Capture the cell that displays the provided text and extract its (x, y) central coordinate. 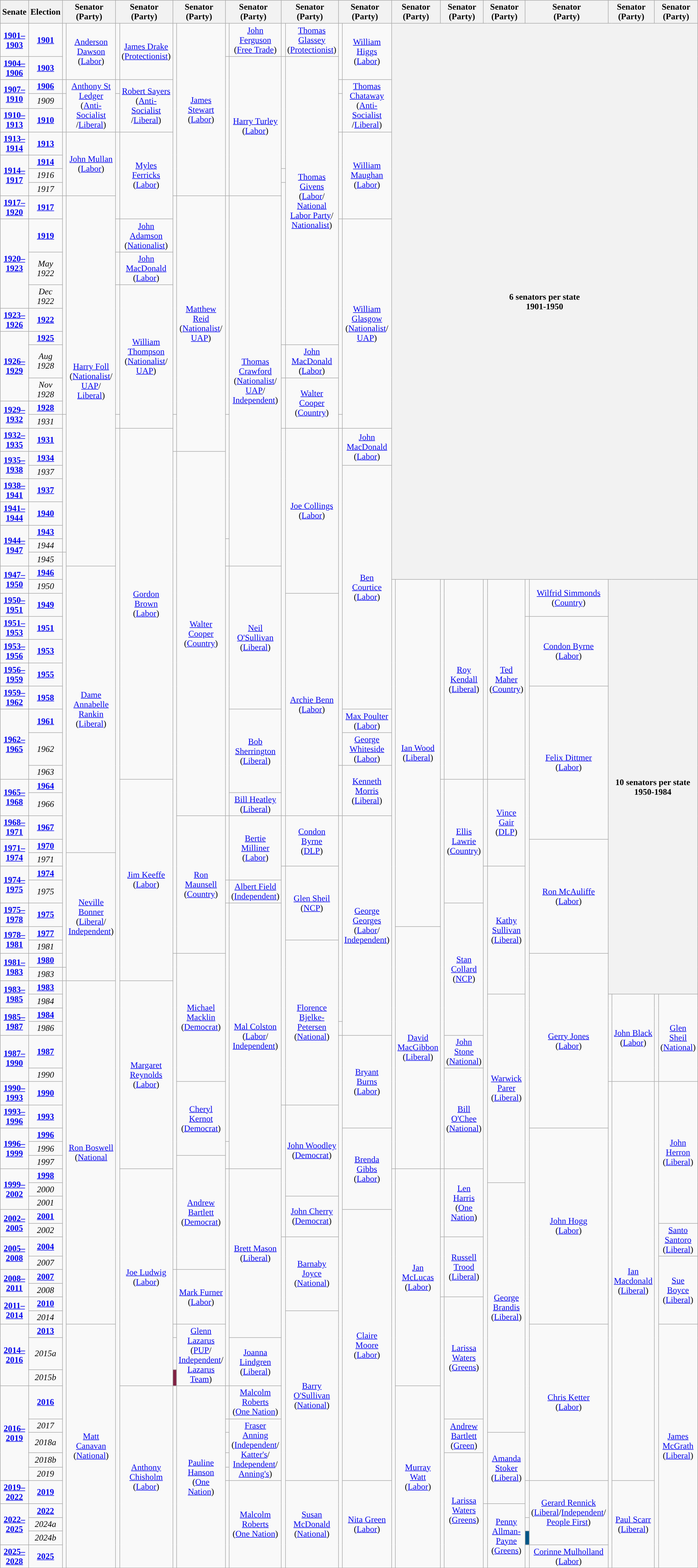
Gerard Rennick(Liberal/Independent/People First) (569, 1512)
Matthew Reid(Nationalist/UAP) (201, 324)
Claire Moore(Labor) (367, 1345)
1929–1932 (14, 415)
Cheryl Kernot(Democrat) (201, 1118)
Harry Foll(Nationalist/UAP/Liberal) (91, 381)
1974–1975 (14, 884)
Margaret Reynolds(Labor) (146, 1075)
1963 (46, 772)
Dec 1922 (46, 296)
1974 (46, 873)
1962 (46, 749)
Aug 1928 (46, 361)
Susan McDonald(National) (312, 1524)
Jim Keeffe(Labor) (146, 880)
1951–1953 (14, 628)
1993 (46, 1117)
1928 (46, 408)
1920–1923 (14, 264)
1932–1935 (14, 440)
1955 (46, 674)
Fraser Anning(Independent/Katter's/Independent/Anning's) (256, 1449)
Paul Scarr(Liberal) (633, 1524)
Ted Maher(Country) (506, 679)
George Georges(Labor/Independent) (367, 925)
Anthony Chisholm(Labor) (146, 1477)
Sue Boyce(Liberal) (678, 1290)
1916 (46, 175)
1909 (46, 101)
Albert Field(Independent) (256, 892)
John Mullan(Labor) (91, 164)
David MacGibbon(Liberal) (418, 1048)
Matt Canavan(National) (91, 1446)
1968–1971 (14, 827)
1951 (46, 628)
Joanna Lindgren(Liberal) (256, 1362)
Bryant Burns(Labor) (367, 1082)
Warwick Parer(Liberal) (506, 1089)
1903 (46, 68)
Pauline Hanson(One Nation) (201, 1477)
1970 (46, 846)
1944 (46, 545)
1926–1929 (14, 366)
Glen Sheil(NCP) (312, 903)
1906 (46, 86)
Michael Macklin(Democrat) (201, 1018)
John Ferguson(Free Trade) (256, 40)
1985–1987 (14, 1022)
1949 (46, 604)
2014–2016 (14, 1355)
Joe Ludwig(Labor) (146, 1277)
1986 (46, 1028)
George Whiteside(Labor) (367, 749)
Myles Ferricks(Labor) (146, 175)
6 senators per state1901-1950 (545, 301)
Senate (14, 12)
Bill O'Chee(National) (464, 1118)
1975–1978 (14, 914)
Florence Bjelke-Petersen(National) (312, 1023)
1987 (46, 1052)
1913–1914 (14, 144)
Thomas Givens(Labor/National Labor Party/Nationalist) (312, 201)
Glenn Lazarus(PUP/Independent/Lazarus Team) (201, 1355)
Russell Trood(Liberal) (464, 1267)
Anthony St Ledger(Anti-Socialist/Liberal) (91, 106)
Jan McLucas(Labor) (418, 1277)
Max Poulter(Labor) (367, 721)
1987–1990 (14, 1058)
John Black(Labor) (633, 1038)
1997 (46, 1162)
2015b (46, 1378)
Robert Sayers(Anti-Socialist/Liberal) (146, 106)
1950 (46, 586)
May 1922 (46, 268)
2004 (46, 1247)
1943 (46, 532)
Chris Ketter(Labor) (569, 1402)
Ron Boswell(National (91, 1152)
Roy Kendall(Liberal) (464, 679)
1904–1906 (14, 68)
1953 (46, 651)
John Cherry(Democrat) (312, 1217)
John Herron(Liberal) (678, 1152)
John Woodley(Democrat) (312, 1150)
Nov 1928 (46, 389)
1907–1910 (14, 94)
1962–1965 (14, 744)
1938–1941 (14, 490)
1923–1926 (14, 319)
Kenneth Morris(Liberal) (367, 791)
2022–2025 (14, 1524)
Bill Heatley(Liberal) (256, 804)
1971 (46, 859)
John Adamson(Nationalist) (146, 235)
1901–1903 (14, 40)
Gerry Jones(Labor) (569, 1041)
Murray Watt(Labor) (418, 1477)
Thomas Glassey(Protectionist) (312, 40)
1946 (46, 573)
John Stone(National) (464, 1052)
Ellis Lawrie(Country) (464, 841)
Bertie Milliner(Labor) (256, 848)
1917–1920 (14, 207)
1914–1917 (14, 175)
2011–2014 (14, 1310)
1950–1951 (14, 604)
1910 (46, 120)
1953–1956 (14, 651)
1941–1944 (14, 514)
1959–1962 (14, 698)
1961 (46, 721)
Barnaby Joyce(National) (312, 1274)
2025 (46, 1556)
Vince Gair(DLP) (506, 823)
1947–1950 (14, 579)
Anderson Dawson(Labor) (91, 51)
Ian Macdonald(Liberal) (633, 1281)
Stan Collard(NCP) (464, 969)
2010 (46, 1304)
Harry Turley(Labor) (256, 126)
2015a (46, 1354)
Ben Courtice(Labor) (367, 587)
2024b (46, 1538)
2022 (46, 1510)
1964 (46, 786)
2016 (46, 1402)
2016–2019 (14, 1433)
James McGrath(Liberal) (678, 1446)
Ron Maunsell(Country) (201, 885)
2025–2028 (14, 1556)
Andrew Bartlett(Democrat) (201, 1212)
2008–2011 (14, 1283)
1935–1938 (14, 465)
Corinne Mulholland(Labor) (569, 1556)
Neville Bonner(Liberal/Independent) (91, 917)
1998 (46, 1175)
2024a (46, 1524)
Kathy Sullivan(Liberal) (506, 930)
1934 (46, 458)
1919 (46, 235)
Thomas Crawford(Nationalist/UAP/Independent) (256, 381)
Neil O'Sullivan(Liberal) (256, 637)
William Thompson(Nationalist/UAP) (146, 356)
1971–1974 (14, 853)
Glen Sheil(National) (678, 1038)
2008 (46, 1290)
William Glasgow(Nationalist/UAP) (367, 324)
1940 (46, 514)
Gordon Brown(Labor) (146, 604)
Joe Collings(Labor) (312, 511)
1983–1985 (14, 994)
1965–1968 (14, 797)
10 senators per state1950-1984 (653, 787)
Mark Furner(Labor) (201, 1297)
1990–1993 (14, 1093)
1922 (46, 319)
2014 (46, 1317)
Dame Annabelle Rankin(Liberal) (91, 709)
Wilfrid Simmonds(Country) (569, 598)
1966 (46, 804)
Andrew Bartlett(Green) (464, 1435)
2019–2022 (14, 1492)
1980 (46, 960)
Election (46, 12)
Felix Dittmer(Labor) (569, 763)
1999–2002 (14, 1189)
1925 (46, 338)
Santo Santoro(Liberal) (678, 1240)
1913 (46, 144)
James Stewart(Labor) (201, 110)
Bob Sherrington(Liberal) (256, 751)
Condon Byrne(DLP) (312, 841)
George Brandis(Liberal) (506, 1307)
2000 (46, 1189)
2002 (46, 1230)
1910–1913 (14, 120)
Condon Byrne(Labor) (569, 651)
2002–2005 (14, 1223)
2005–2008 (14, 1253)
Brenda Gibbs(Labor) (367, 1169)
2017 (46, 1425)
1993–1996 (14, 1117)
Brett Mason(Liberal) (256, 1253)
1914 (46, 162)
Penny Allman-Payne(Greens) (506, 1536)
Thomas Chataway(Anti-Socialist/Liberal) (367, 106)
1945 (46, 559)
1901 (46, 40)
Barry O'Sullivan(National) (312, 1395)
1978–1981 (14, 940)
Amanda Stoker(Liberal) (506, 1468)
1981 (46, 947)
Mal Colston(Labor/Independent) (256, 1036)
1977 (46, 933)
1996–1999 (14, 1148)
1944–1947 (14, 545)
Ian Wood(Liberal) (418, 753)
Archie Benn(Labor) (312, 704)
1981–1983 (14, 967)
James Drake(Protectionist) (146, 51)
John Hogg(Labor) (569, 1226)
William Higgs(Labor) (367, 51)
Ron McAuliffe(Labor) (569, 896)
2013 (46, 1331)
William Maughan(Labor) (367, 175)
Len Harris(One Nation) (464, 1203)
1958 (46, 698)
2018a (46, 1442)
1956–1959 (14, 674)
2018b (46, 1460)
Nita Green(Labor) (367, 1524)
1967 (46, 827)
